Detect which cell encompasses the target text, then output its [x, y] center coordinate. 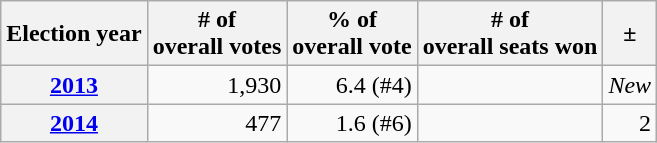
New [630, 85]
1.6 (#6) [352, 123]
% ofoverall vote [352, 34]
# ofoverall seats won [510, 34]
2013 [74, 85]
± [630, 34]
2014 [74, 123]
# ofoverall votes [217, 34]
Election year [74, 34]
6.4 (#4) [352, 85]
2 [630, 123]
477 [217, 123]
1,930 [217, 85]
